Provide the (X, Y) coordinate of the cell's center where the given text is located.  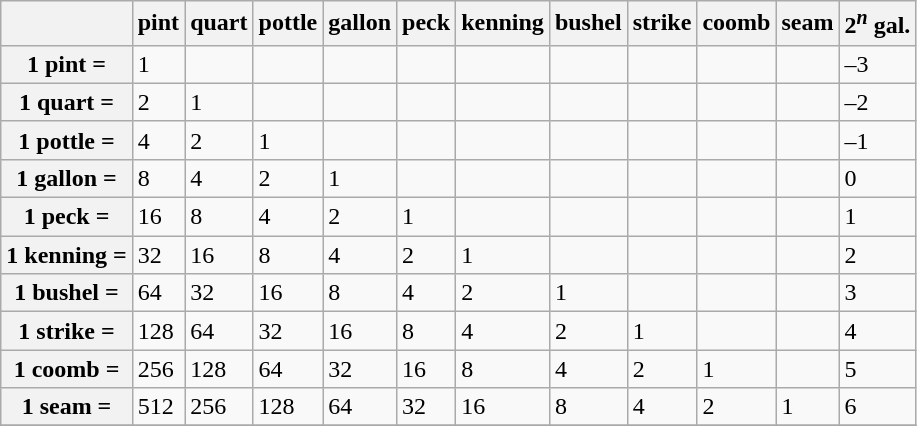
1 kenning = (66, 255)
6 (878, 407)
pottle (288, 24)
–1 (878, 140)
–2 (878, 102)
bushel (588, 24)
pint (158, 24)
kenning (503, 24)
1 quart = (66, 102)
0 (878, 178)
1 pint = (66, 64)
quart (219, 24)
1 gallon = (66, 178)
gallon (360, 24)
–3 (878, 64)
1 pottle = (66, 140)
seam (808, 24)
5 (878, 369)
3 (878, 293)
1 bushel = (66, 293)
1 peck = (66, 217)
strike (662, 24)
1 strike = (66, 331)
coomb (736, 24)
peck (426, 24)
1 coomb = (66, 369)
512 (158, 407)
1 seam = (66, 407)
2n gal. (878, 24)
